Pinpoint the cell where the given text exists, returning its [X, Y] midpoint coordinate. 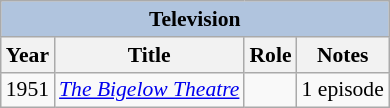
1 episode [343, 90]
Notes [343, 55]
The Bigelow Theatre [149, 90]
1951 [28, 90]
Television [195, 19]
Title [149, 55]
Role [270, 55]
Year [28, 55]
